For the text-containing cell, return its midpoint in [X, Y] coordinate format. 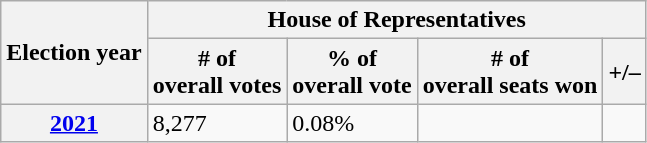
% ofoverall vote [352, 72]
House of Representatives [396, 20]
2021 [74, 123]
0.08% [352, 123]
# ofoverall votes [217, 72]
+/– [624, 72]
8,277 [217, 123]
# ofoverall seats won [510, 72]
Election year [74, 52]
